Return (x, y) of the center of cell containing provided text 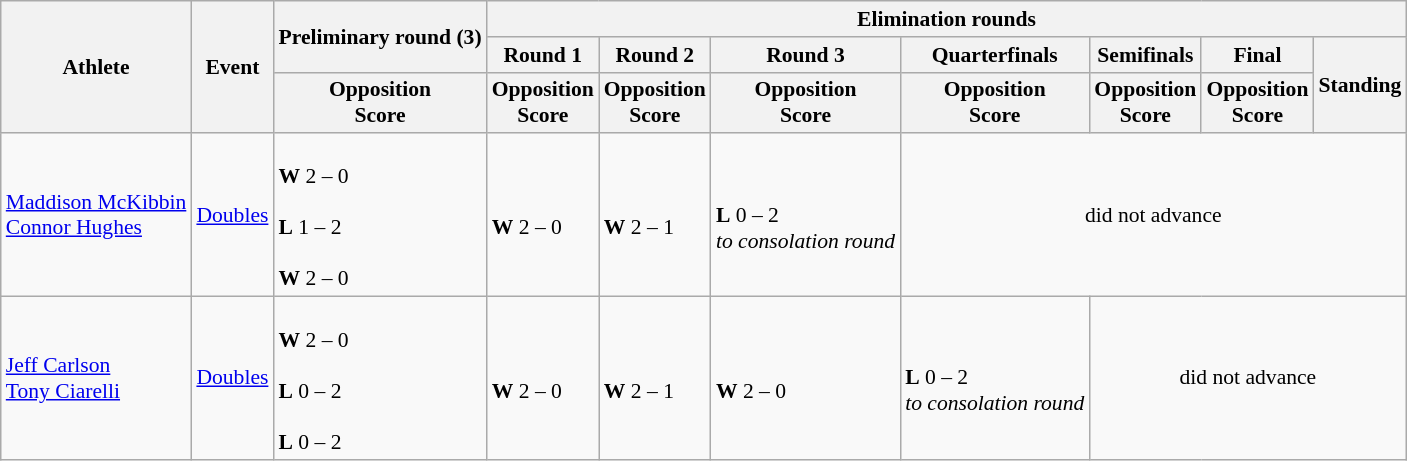
Maddison McKibbinConnor Hughes (96, 216)
Semifinals (1145, 55)
W 2 – 0L 1 – 2 W 2 – 0 (380, 216)
Athlete (96, 67)
Preliminary round (3) (380, 36)
Jeff CarlsonTony Ciarelli (96, 378)
Standing (1360, 86)
Round 1 (543, 55)
Event (232, 67)
Round 2 (655, 55)
W 2 – 0L 0 – 2L 0 – 2 (380, 378)
Elimination rounds (947, 19)
Final (1257, 55)
Round 3 (806, 55)
Quarterfinals (994, 55)
